Provide the [X, Y] coordinate of the cell's center where the given text is located.  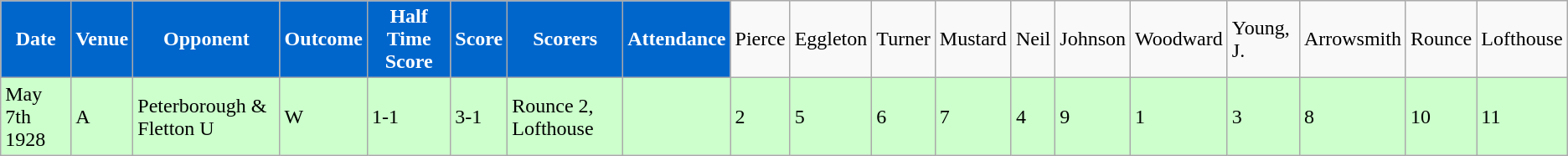
Mustard [973, 39]
Lofthouse [1522, 39]
10 [1441, 117]
Turner [904, 39]
Pierce [761, 39]
Eggleton [831, 39]
Half Time Score [409, 39]
9 [1093, 117]
Arrowsmith [1352, 39]
2 [761, 117]
Young, J. [1263, 39]
Woodward [1179, 39]
Neil [1033, 39]
5 [831, 117]
Opponent [206, 39]
Venue [102, 39]
Johnson [1093, 39]
Date [36, 39]
3-1 [479, 117]
Scorers [565, 39]
Outcome [323, 39]
Peterborough & Fletton U [206, 117]
Score [479, 39]
4 [1033, 117]
7 [973, 117]
8 [1352, 117]
Rounce 2, Lofthouse [565, 117]
A [102, 117]
W [323, 117]
Rounce [1441, 39]
1 [1179, 117]
6 [904, 117]
1-1 [409, 117]
11 [1522, 117]
Attendance [677, 39]
3 [1263, 117]
May 7th 1928 [36, 117]
